Return (x, y) of the center of cell containing provided text 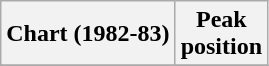
Peakposition (221, 34)
Chart (1982-83) (88, 34)
